Return the (X, Y) coordinate for the center point of the cell that contains the specified text.  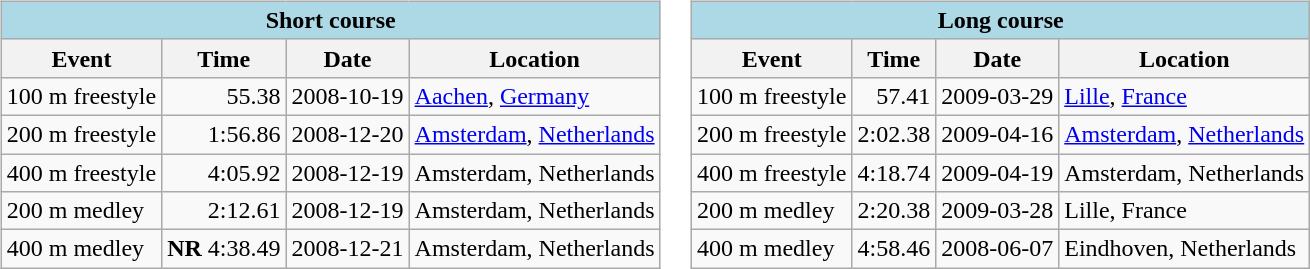
1:56.86 (224, 134)
4:18.74 (894, 173)
55.38 (224, 96)
2008-12-20 (348, 134)
2:02.38 (894, 134)
2009-03-28 (998, 211)
2009-04-16 (998, 134)
2:20.38 (894, 211)
NR 4:38.49 (224, 249)
Aachen, Germany (534, 96)
Long course (1001, 20)
2:12.61 (224, 211)
4:05.92 (224, 173)
Short course (330, 20)
2009-04-19 (998, 173)
57.41 (894, 96)
4:58.46 (894, 249)
Eindhoven, Netherlands (1184, 249)
2008-10-19 (348, 96)
2008-06-07 (998, 249)
2009-03-29 (998, 96)
2008-12-21 (348, 249)
